Scan for the cell matching the given text and deliver its [X, Y] coordinate at center. 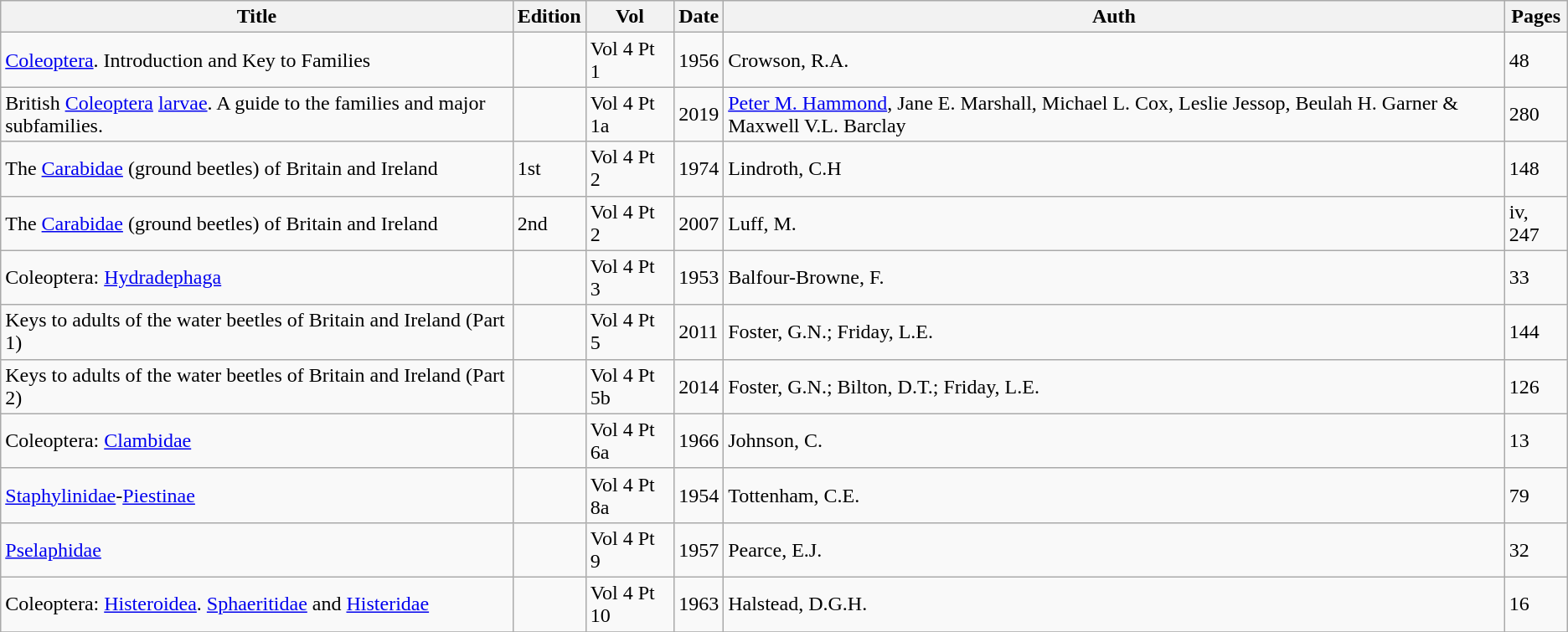
Keys to adults of the water beetles of Britain and Ireland (Part 2) [256, 387]
Vol [630, 17]
1957 [699, 549]
Vol 4 Pt 5b [630, 387]
Keys to adults of the water beetles of Britain and Ireland (Part 1) [256, 331]
Halstead, D.G.H. [1114, 604]
13 [1536, 440]
Title [256, 17]
1956 [699, 60]
33 [1536, 278]
Vol 4 Pt 9 [630, 549]
Pages [1536, 17]
16 [1536, 604]
Tottenham, C.E. [1114, 496]
Vol 4 Pt 8a [630, 496]
Date [699, 17]
280 [1536, 114]
Johnson, C. [1114, 440]
32 [1536, 549]
British Coleoptera larvae. A guide to the families and major subfamilies. [256, 114]
79 [1536, 496]
Vol 4 Pt 3 [630, 278]
Balfour-Browne, F. [1114, 278]
1966 [699, 440]
Coleoptera: Histeroidea. Sphaeritidae and Histeridae [256, 604]
Coleoptera: Clambidae [256, 440]
144 [1536, 331]
Crowson, R.A. [1114, 60]
Auth [1114, 17]
Vol 4 Pt 1 [630, 60]
2nd [549, 223]
1974 [699, 169]
2014 [699, 387]
48 [1536, 60]
1st [549, 169]
2007 [699, 223]
Vol 4 Pt 6a [630, 440]
Vol 4 Pt 5 [630, 331]
Foster, G.N.; Friday, L.E. [1114, 331]
2019 [699, 114]
1954 [699, 496]
2011 [699, 331]
Lindroth, C.H [1114, 169]
1953 [699, 278]
148 [1536, 169]
Vol 4 Pt 1a [630, 114]
Edition [549, 17]
126 [1536, 387]
Peter M. Hammond, Jane E. Marshall, Michael L. Cox, Leslie Jessop, Beulah H. Garner & Maxwell V.L. Barclay [1114, 114]
Pearce, E.J. [1114, 549]
Vol 4 Pt 10 [630, 604]
Coleoptera: Hydradephaga [256, 278]
1963 [699, 604]
iv, 247 [1536, 223]
Coleoptera. Introduction and Key to Families [256, 60]
Foster, G.N.; Bilton, D.T.; Friday, L.E. [1114, 387]
Luff, M. [1114, 223]
Staphylinidae-Piestinae [256, 496]
Pselaphidae [256, 549]
